Identify which cell holds the provided text, then report its (X, Y) central coordinate. 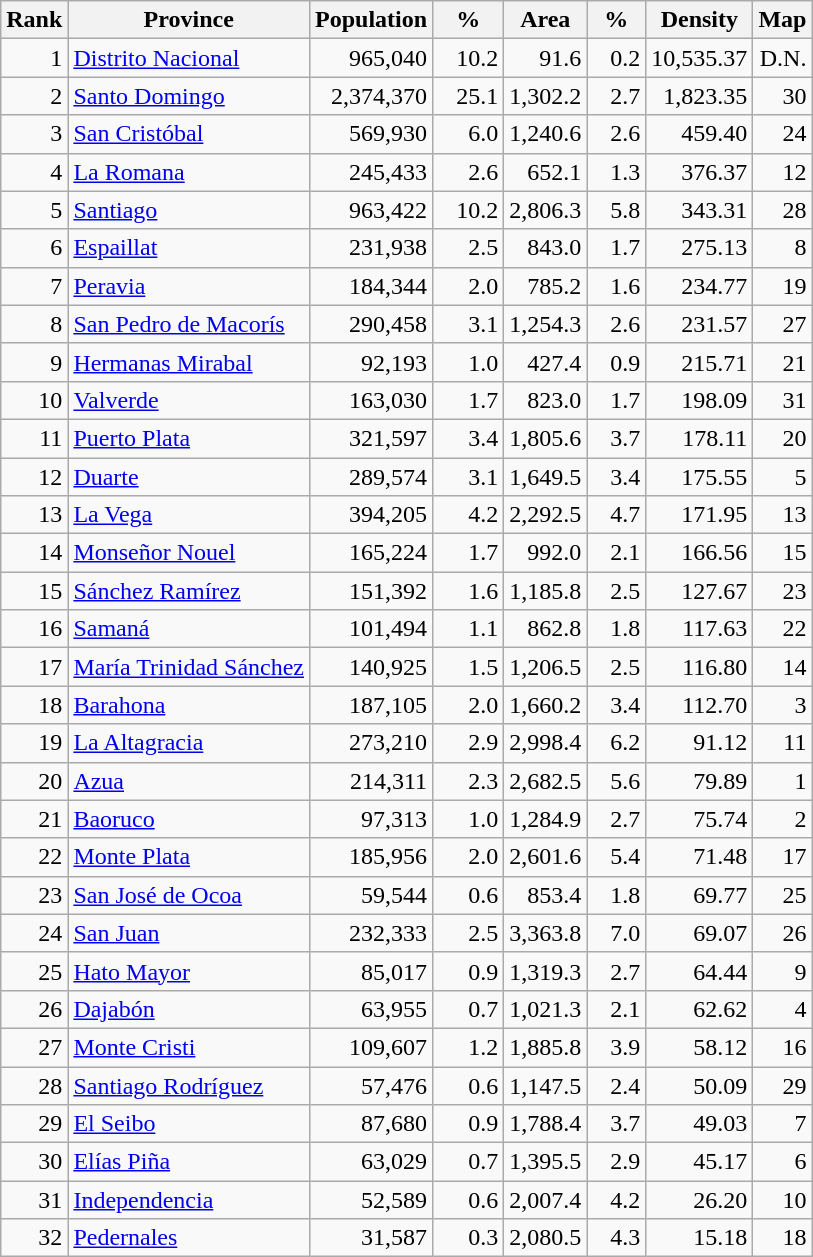
10,535.37 (700, 58)
140,925 (372, 667)
Peravia (189, 286)
116.80 (700, 667)
1,319.3 (546, 971)
215.71 (700, 362)
823.0 (546, 400)
1,660.2 (546, 705)
171.95 (700, 515)
3.9 (616, 1047)
198.09 (700, 400)
459.40 (700, 134)
Sánchez Ramírez (189, 591)
Duarte (189, 477)
85,017 (372, 971)
2,292.5 (546, 515)
Baoruco (189, 819)
Independencia (189, 1200)
1,302.2 (546, 96)
214,311 (372, 781)
5.8 (616, 210)
75.74 (700, 819)
112.70 (700, 705)
2,601.6 (546, 857)
6.2 (616, 743)
San Pedro de Macorís (189, 324)
32 (34, 1238)
151,392 (372, 591)
63,029 (372, 1162)
Santo Domingo (189, 96)
4.3 (616, 1238)
58.12 (700, 1047)
166.56 (700, 553)
0.2 (616, 58)
1,649.5 (546, 477)
15.18 (700, 1238)
Area (546, 20)
79.89 (700, 781)
1,147.5 (546, 1085)
427.4 (546, 362)
Hato Mayor (189, 971)
San Cristóbal (189, 134)
2,998.4 (546, 743)
109,607 (372, 1047)
Distrito Nacional (189, 58)
31,587 (372, 1238)
289,574 (372, 477)
234.77 (700, 286)
91.6 (546, 58)
3,363.8 (546, 933)
2,080.5 (546, 1238)
92,193 (372, 362)
2,374,370 (372, 96)
62.62 (700, 1009)
1,254.3 (546, 324)
2,682.5 (546, 781)
6.0 (468, 134)
Map (782, 20)
1.2 (468, 1047)
49.03 (700, 1124)
2.3 (468, 781)
Puerto Plata (189, 438)
91.12 (700, 743)
231,938 (372, 248)
165,224 (372, 553)
245,433 (372, 172)
La Vega (189, 515)
64.44 (700, 971)
Hermanas Mirabal (189, 362)
569,930 (372, 134)
290,458 (372, 324)
343.31 (700, 210)
652.1 (546, 172)
843.0 (546, 248)
185,956 (372, 857)
Santiago (189, 210)
965,040 (372, 58)
Population (372, 20)
184,344 (372, 286)
178.11 (700, 438)
1,395.5 (546, 1162)
1,284.9 (546, 819)
321,597 (372, 438)
853.4 (546, 895)
785.2 (546, 286)
59,544 (372, 895)
963,422 (372, 210)
1,885.8 (546, 1047)
2,806.3 (546, 210)
Monte Plata (189, 857)
Dajabón (189, 1009)
26.20 (700, 1200)
1,240.6 (546, 134)
63,955 (372, 1009)
273,210 (372, 743)
69.77 (700, 895)
231.57 (700, 324)
1.1 (468, 629)
97,313 (372, 819)
1,788.4 (546, 1124)
57,476 (372, 1085)
50.09 (700, 1085)
163,030 (372, 400)
394,205 (372, 515)
5.4 (616, 857)
87,680 (372, 1124)
San José de Ocoa (189, 895)
275.13 (700, 248)
1.5 (468, 667)
69.07 (700, 933)
La Altagracia (189, 743)
Density (700, 20)
1,823.35 (700, 96)
1,206.5 (546, 667)
101,494 (372, 629)
El Seibo (189, 1124)
Province (189, 20)
1,805.6 (546, 438)
1,021.3 (546, 1009)
52,589 (372, 1200)
71.48 (700, 857)
4.7 (616, 515)
376.37 (700, 172)
2.4 (616, 1085)
25.1 (468, 96)
D.N. (782, 58)
Monseñor Nouel (189, 553)
175.55 (700, 477)
Azua (189, 781)
María Trinidad Sánchez (189, 667)
San Juan (189, 933)
Santiago Rodríguez (189, 1085)
1.3 (616, 172)
2,007.4 (546, 1200)
La Romana (189, 172)
7.0 (616, 933)
Espaillat (189, 248)
Monte Cristi (189, 1047)
862.8 (546, 629)
992.0 (546, 553)
5.6 (616, 781)
Valverde (189, 400)
Elías Piña (189, 1162)
Pedernales (189, 1238)
117.63 (700, 629)
Barahona (189, 705)
0.3 (468, 1238)
232,333 (372, 933)
Samaná (189, 629)
127.67 (700, 591)
187,105 (372, 705)
Rank (34, 20)
1,185.8 (546, 591)
45.17 (700, 1162)
